From the cell containing the given text, extract its center point as [X, Y] coordinate. 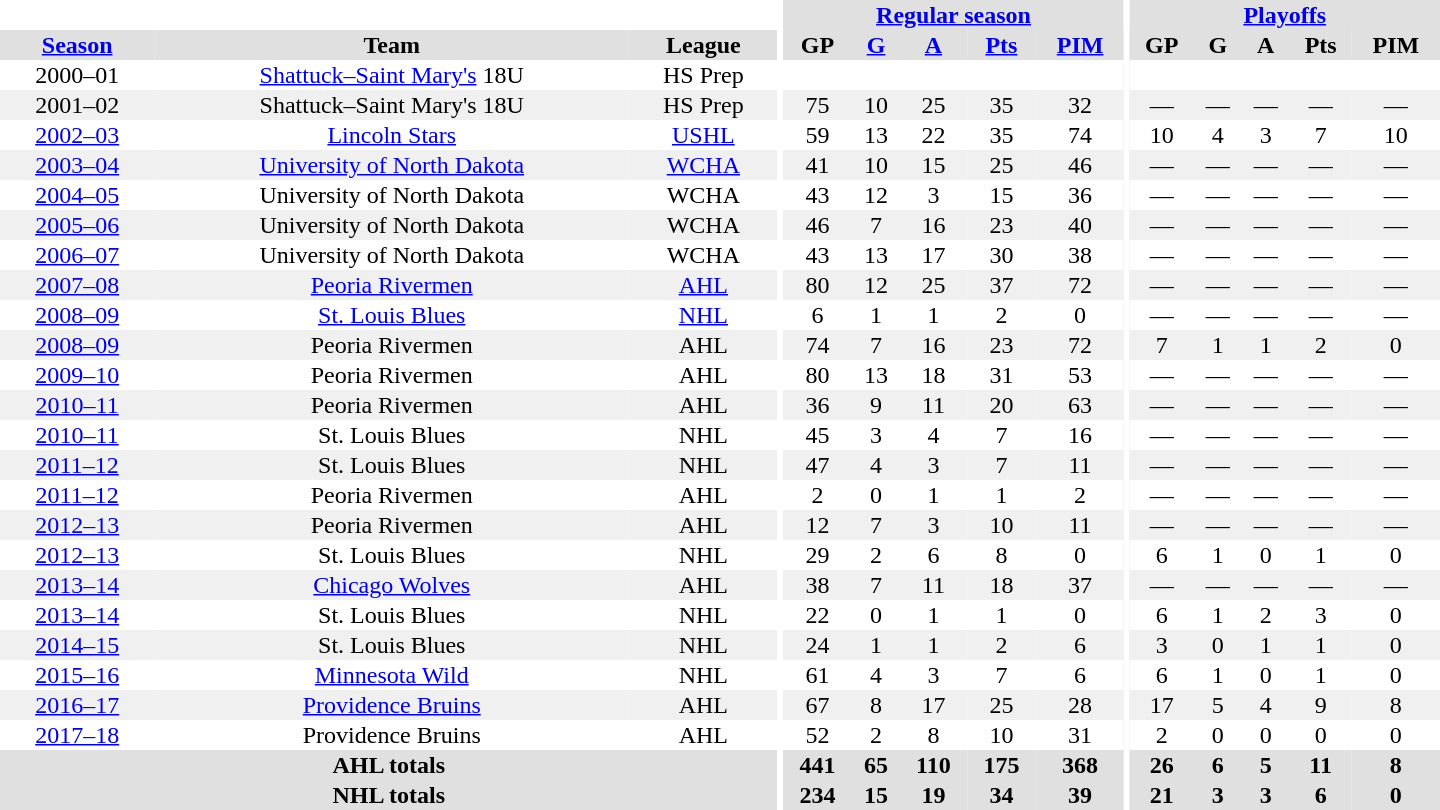
21 [1161, 795]
63 [1080, 405]
30 [1002, 255]
2001–02 [77, 105]
67 [818, 705]
2004–05 [77, 195]
45 [818, 435]
USHL [703, 135]
AHL totals [389, 765]
40 [1080, 225]
2007–08 [77, 285]
League [703, 45]
65 [876, 765]
2002–03 [77, 135]
2016–17 [77, 705]
19 [934, 795]
Chicago Wolves [392, 585]
59 [818, 135]
Minnesota Wild [392, 675]
175 [1002, 765]
110 [934, 765]
75 [818, 105]
Season [77, 45]
Regular season [954, 15]
441 [818, 765]
2003–04 [77, 165]
26 [1161, 765]
34 [1002, 795]
368 [1080, 765]
47 [818, 465]
32 [1080, 105]
52 [818, 735]
61 [818, 675]
20 [1002, 405]
2005–06 [77, 225]
2009–10 [77, 375]
2017–18 [77, 735]
2014–15 [77, 645]
Lincoln Stars [392, 135]
53 [1080, 375]
39 [1080, 795]
29 [818, 555]
2000–01 [77, 75]
2015–16 [77, 675]
NHL totals [389, 795]
24 [818, 645]
Playoffs [1284, 15]
2006–07 [77, 255]
Team [392, 45]
28 [1080, 705]
41 [818, 165]
234 [818, 795]
